Pinpoint the cell where the given text exists, returning its (X, Y) midpoint coordinate. 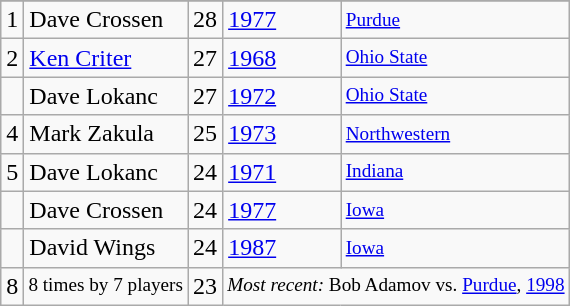
8 (12, 286)
Mark Zakula (106, 134)
23 (206, 286)
1968 (282, 58)
1973 (282, 134)
25 (206, 134)
Ken Criter (106, 58)
1987 (282, 248)
Purdue (455, 20)
5 (12, 172)
1971 (282, 172)
David Wings (106, 248)
Most recent: Bob Adamov vs. Purdue, 1998 (396, 286)
2 (12, 58)
8 times by 7 players (106, 286)
28 (206, 20)
4 (12, 134)
Northwestern (455, 134)
1972 (282, 96)
1 (12, 20)
Indiana (455, 172)
